Return the (X, Y) coordinate for the center point of the cell that contains the specified text.  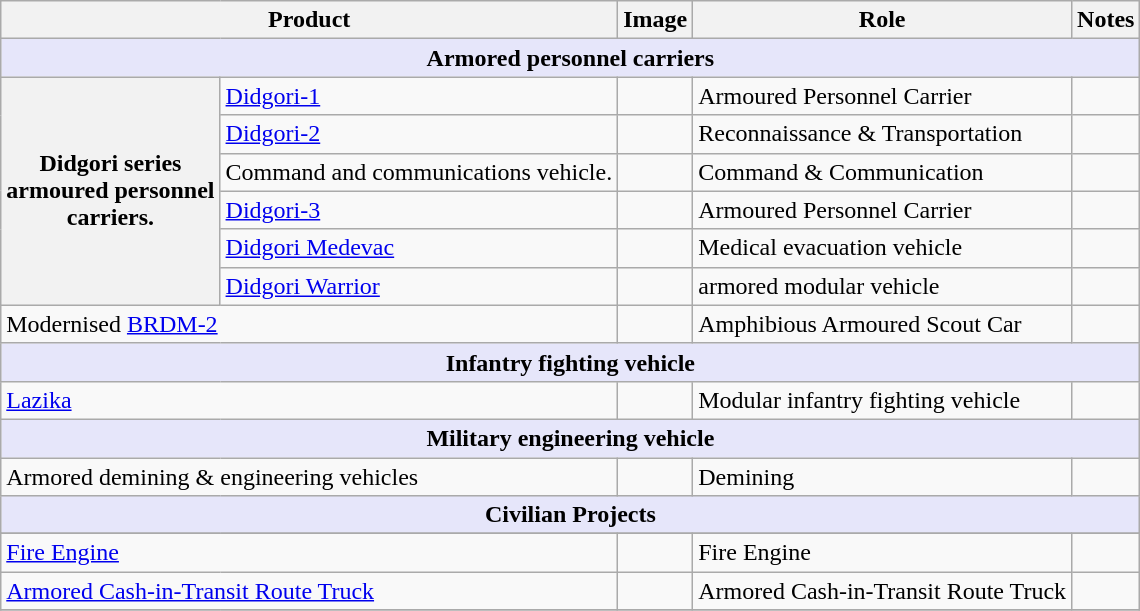
Product (310, 20)
Amphibious Armoured Scout Car (882, 324)
Modernised BRDM-2 (310, 324)
Military engineering vehicle (570, 438)
Didgori seriesarmoured personnelcarriers. (110, 191)
Civilian Projects (570, 515)
Notes (1106, 20)
Infantry fighting vehicle (570, 362)
Demining (882, 477)
Modular infantry fighting vehicle (882, 400)
Didgori-3 (419, 210)
armored modular vehicle (882, 286)
Image (656, 20)
Reconnaissance & Transportation (882, 134)
Lazika (310, 400)
Didgori Warrior (419, 286)
Armored demining & engineering vehicles (310, 477)
Command and communications vehicle. (419, 172)
Didgori-2 (419, 134)
Armored personnel carriers (570, 58)
Command & Communication (882, 172)
Didgori-1 (419, 96)
Role (882, 20)
Medical evacuation vehicle (882, 248)
Didgori Medevac (419, 248)
